Scan for the cell matching the given text and deliver its (x, y) coordinate at center. 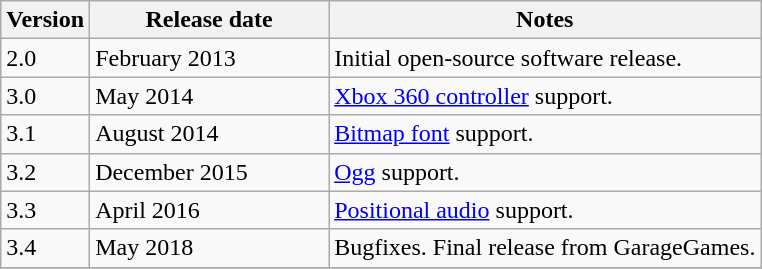
May 2014 (210, 96)
3.3 (46, 210)
April 2016 (210, 210)
2.0 (46, 58)
Version (46, 20)
Bitmap font support. (545, 134)
Notes (545, 20)
Bugfixes. Final release from GarageGames. (545, 248)
December 2015 (210, 172)
3.2 (46, 172)
February 2013 (210, 58)
August 2014 (210, 134)
Xbox 360 controller support. (545, 96)
3.0 (46, 96)
3.4 (46, 248)
Release date (210, 20)
3.1 (46, 134)
Positional audio support. (545, 210)
May 2018 (210, 248)
Ogg support. (545, 172)
Initial open-source software release. (545, 58)
